Find where the given text appears and provide that cell's center as (X, Y) coordinate. 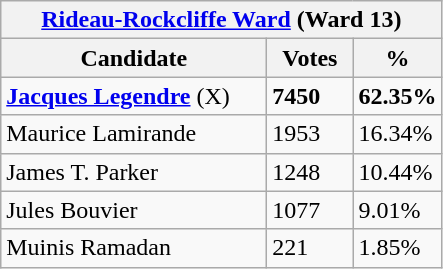
Votes (310, 58)
Maurice Lamirande (134, 134)
Rideau-Rockcliffe Ward (Ward 13) (222, 20)
1953 (310, 134)
62.35% (398, 96)
Candidate (134, 58)
221 (310, 248)
1077 (310, 210)
Muinis Ramadan (134, 248)
Jules Bouvier (134, 210)
% (398, 58)
16.34% (398, 134)
10.44% (398, 172)
James T. Parker (134, 172)
1.85% (398, 248)
7450 (310, 96)
9.01% (398, 210)
1248 (310, 172)
Jacques Legendre (X) (134, 96)
